From the cell containing the given text, extract its center point as (x, y) coordinate. 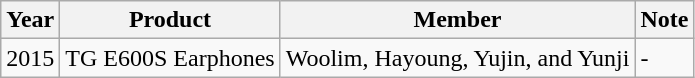
Woolim, Hayoung, Yujin, and Yunji (458, 58)
TG E600S Earphones (170, 58)
Note (664, 20)
Year (30, 20)
Member (458, 20)
- (664, 58)
2015 (30, 58)
Product (170, 20)
